Locate the cell with the specified text and output its [X, Y] center coordinate. 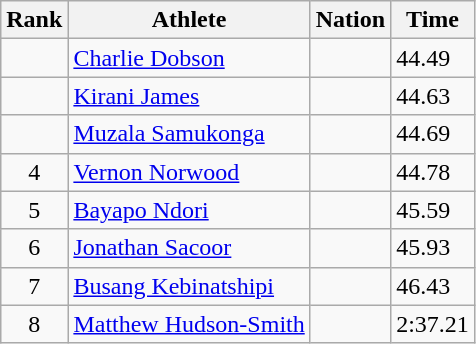
44.78 [433, 172]
Bayapo Ndori [189, 210]
Kirani James [189, 96]
Jonathan Sacoor [189, 248]
Vernon Norwood [189, 172]
44.69 [433, 134]
Nation [350, 20]
Muzala Samukonga [189, 134]
46.43 [433, 286]
8 [34, 324]
5 [34, 210]
Rank [34, 20]
7 [34, 286]
Charlie Dobson [189, 58]
Time [433, 20]
6 [34, 248]
4 [34, 172]
45.93 [433, 248]
45.59 [433, 210]
2:37.21 [433, 324]
44.63 [433, 96]
Busang Kebinatshipi [189, 286]
Matthew Hudson-Smith [189, 324]
44.49 [433, 58]
Athlete [189, 20]
